Return the [X, Y] coordinate for the center point of the cell that contains the specified text.  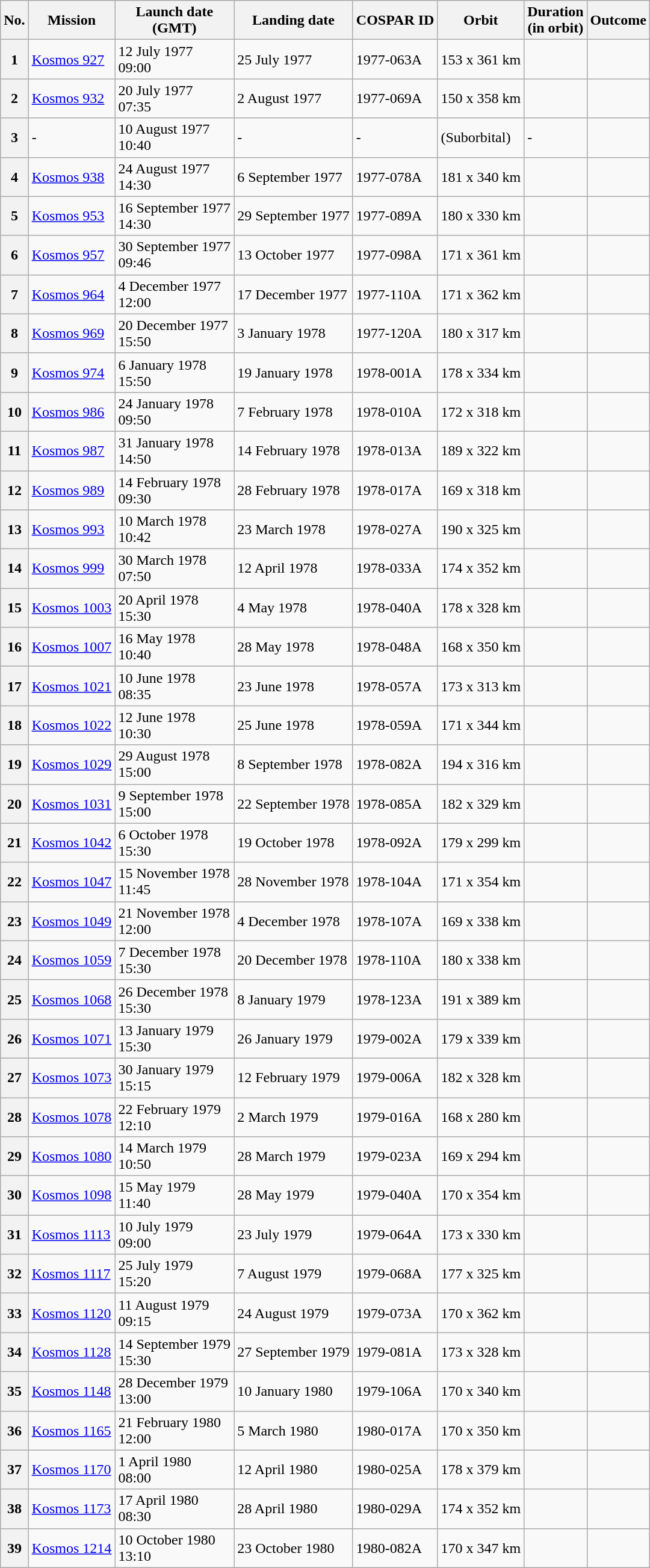
178 x 334 km [481, 372]
7 December 197815:30 [175, 960]
182 x 328 km [481, 1078]
15 [14, 608]
1 [14, 59]
Kosmos 1080 [72, 1156]
1979-064A [395, 1234]
1980-029A [395, 1509]
190 x 325 km [481, 530]
170 x 340 km [481, 1391]
6 January 197815:50 [175, 372]
24 January 197809:50 [175, 412]
26 December 197815:30 [175, 1000]
Duration(in orbit) [556, 20]
25 June 1978 [294, 725]
1978-082A [395, 765]
1980-025A [395, 1469]
4 May 1978 [294, 608]
1979-016A [395, 1116]
Kosmos 1021 [72, 686]
1978-010A [395, 412]
1978-001A [395, 372]
Kosmos 1148 [72, 1391]
6 October 197815:30 [175, 843]
20 December 1978 [294, 960]
20 April 197815:30 [175, 608]
1979-006A [395, 1078]
8 [14, 334]
Kosmos 999 [72, 568]
5 [14, 216]
12 April 1980 [294, 1469]
1978-059A [395, 725]
21 [14, 843]
1977-069A [395, 99]
Kosmos 953 [72, 216]
28 April 1980 [294, 1509]
1979-068A [395, 1274]
Kosmos 1128 [72, 1352]
Landing date [294, 20]
173 x 313 km [481, 686]
25 [14, 1000]
(Suborbital) [481, 137]
33 [14, 1313]
Kosmos 964 [72, 294]
16 [14, 647]
Kosmos 993 [72, 530]
Kosmos 1165 [72, 1431]
28 May 1978 [294, 647]
21 February 198012:00 [175, 1431]
179 x 339 km [481, 1038]
28 February 1978 [294, 490]
27 September 1979 [294, 1352]
35 [14, 1391]
180 x 317 km [481, 334]
8 September 1978 [294, 765]
13 [14, 530]
29 September 1977 [294, 216]
16 May 197810:40 [175, 647]
1979-040A [395, 1196]
16 September 197714:30 [175, 216]
23 [14, 921]
180 x 338 km [481, 960]
15 May 197911:40 [175, 1196]
1977-110A [395, 294]
171 x 362 km [481, 294]
24 [14, 960]
Kosmos 1049 [72, 921]
37 [14, 1469]
29 [14, 1156]
1980-082A [395, 1548]
12 April 1978 [294, 568]
171 x 344 km [481, 725]
36 [14, 1431]
10 October 198013:10 [175, 1548]
20 December 197715:50 [175, 334]
No. [14, 20]
1979-023A [395, 1156]
25 July 197915:20 [175, 1274]
1977-089A [395, 216]
12 [14, 490]
3 January 1978 [294, 334]
26 [14, 1038]
28 [14, 1116]
179 x 299 km [481, 843]
Kosmos 1042 [72, 843]
24 August 197714:30 [175, 177]
27 [14, 1078]
28 May 1979 [294, 1196]
172 x 318 km [481, 412]
38 [14, 1509]
1977-120A [395, 334]
9 September 197815:00 [175, 803]
3 [14, 137]
173 x 330 km [481, 1234]
168 x 350 km [481, 647]
1 April 198008:00 [175, 1469]
31 January 197814:50 [175, 450]
14 [14, 568]
6 September 1977 [294, 177]
23 October 1980 [294, 1548]
1978-107A [395, 921]
Mission [72, 20]
1979-081A [395, 1352]
Kosmos 1029 [72, 765]
169 x 294 km [481, 1156]
Kosmos 957 [72, 255]
169 x 318 km [481, 490]
30 March 197807:50 [175, 568]
32 [14, 1274]
180 x 330 km [481, 216]
189 x 322 km [481, 450]
31 [14, 1234]
1979-073A [395, 1313]
25 July 1977 [294, 59]
150 x 358 km [481, 99]
Kosmos 987 [72, 450]
171 x 354 km [481, 882]
Kosmos 1214 [72, 1548]
30 September 197709:46 [175, 255]
6 [14, 255]
23 June 1978 [294, 686]
15 November 197811:45 [175, 882]
1979-106A [395, 1391]
177 x 325 km [481, 1274]
14 March 197910:50 [175, 1156]
14 February 197809:30 [175, 490]
19 October 1978 [294, 843]
Kosmos 974 [72, 372]
Kosmos 938 [72, 177]
1978-057A [395, 686]
Kosmos 1120 [72, 1313]
194 x 316 km [481, 765]
28 November 1978 [294, 882]
181 x 340 km [481, 177]
13 October 1977 [294, 255]
26 January 1979 [294, 1038]
1978-033A [395, 568]
14 February 1978 [294, 450]
17 December 1977 [294, 294]
4 [14, 177]
22 September 1978 [294, 803]
30 January 197915:15 [175, 1078]
153 x 361 km [481, 59]
Kosmos 986 [72, 412]
Kosmos 1078 [72, 1116]
Orbit [481, 20]
Kosmos 1117 [72, 1274]
1978-085A [395, 803]
10 July 197909:00 [175, 1234]
39 [14, 1548]
1978-110A [395, 960]
12 June 197810:30 [175, 725]
13 January 197915:30 [175, 1038]
1978-027A [395, 530]
Launch date(GMT) [175, 20]
Kosmos 1113 [72, 1234]
1978-123A [395, 1000]
20 [14, 803]
9 [14, 372]
Kosmos 1170 [72, 1469]
34 [14, 1352]
1978-040A [395, 608]
Kosmos 1059 [72, 960]
5 March 1980 [294, 1431]
Kosmos 969 [72, 334]
1977-063A [395, 59]
1980-017A [395, 1431]
178 x 328 km [481, 608]
17 [14, 686]
1979-002A [395, 1038]
171 x 361 km [481, 255]
168 x 280 km [481, 1116]
182 x 329 km [481, 803]
24 August 1979 [294, 1313]
22 [14, 882]
Kosmos 1173 [72, 1509]
7 February 1978 [294, 412]
8 January 1979 [294, 1000]
169 x 338 km [481, 921]
10 June 197808:35 [175, 686]
Kosmos 1022 [72, 725]
Kosmos 1073 [72, 1078]
23 July 1979 [294, 1234]
19 [14, 765]
28 March 1979 [294, 1156]
1978-013A [395, 450]
191 x 389 km [481, 1000]
12 February 1979 [294, 1078]
4 December 197712:00 [175, 294]
11 August 197909:15 [175, 1313]
21 November 197812:00 [175, 921]
178 x 379 km [481, 1469]
2 March 1979 [294, 1116]
30 [14, 1196]
173 x 328 km [481, 1352]
Outcome [618, 20]
2 August 1977 [294, 99]
Kosmos 932 [72, 99]
18 [14, 725]
19 January 1978 [294, 372]
4 December 1978 [294, 921]
10 [14, 412]
1977-098A [395, 255]
Kosmos 1047 [72, 882]
Kosmos 1098 [72, 1196]
2 [14, 99]
23 March 1978 [294, 530]
1978-104A [395, 882]
Kosmos 1007 [72, 647]
7 August 1979 [294, 1274]
28 December 197913:00 [175, 1391]
14 September 197915:30 [175, 1352]
12 July 197709:00 [175, 59]
1978-048A [395, 647]
COSPAR ID [395, 20]
Kosmos 1031 [72, 803]
1978-017A [395, 490]
20 July 197707:35 [175, 99]
170 x 362 km [481, 1313]
Kosmos 927 [72, 59]
1977-078A [395, 177]
29 August 197815:00 [175, 765]
Kosmos 1003 [72, 608]
1978-092A [395, 843]
22 February 197912:10 [175, 1116]
10 August 197710:40 [175, 137]
7 [14, 294]
Kosmos 1068 [72, 1000]
17 April 198008:30 [175, 1509]
11 [14, 450]
Kosmos 1071 [72, 1038]
Kosmos 989 [72, 490]
10 January 1980 [294, 1391]
170 x 350 km [481, 1431]
10 March 197810:42 [175, 530]
170 x 347 km [481, 1548]
170 x 354 km [481, 1196]
